Provide the (X, Y) coordinate of the cell's center where the given text is located.  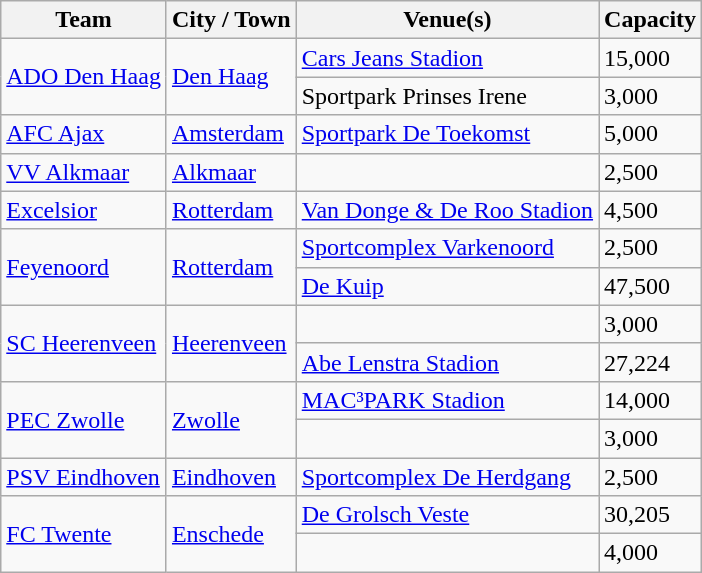
AFC Ajax (84, 134)
ADO Den Haag (84, 77)
Eindhoven (231, 477)
Den Haag (231, 77)
SC Heerenveen (84, 343)
Sportpark Prinses Irene (447, 96)
Van Donge & De Roo Stadion (447, 210)
FC Twente (84, 534)
4,000 (650, 553)
Venue(s) (447, 20)
14,000 (650, 400)
Zwolle (231, 419)
Sportcomplex Varkenoord (447, 248)
Sportcomplex De Herdgang (447, 477)
Abe Lenstra Stadion (447, 362)
MAC³PARK Stadion (447, 400)
VV Alkmaar (84, 172)
4,500 (650, 210)
Sportpark De Toekomst (447, 134)
Feyenoord (84, 267)
Cars Jeans Stadion (447, 58)
De Grolsch Veste (447, 515)
Amsterdam (231, 134)
Heerenveen (231, 343)
5,000 (650, 134)
Enschede (231, 534)
PEC Zwolle (84, 419)
Team (84, 20)
PSV Eindhoven (84, 477)
Capacity (650, 20)
De Kuip (447, 286)
47,500 (650, 286)
City / Town (231, 20)
Excelsior (84, 210)
27,224 (650, 362)
Alkmaar (231, 172)
15,000 (650, 58)
30,205 (650, 515)
